Find where the given text appears and provide that cell's center as (x, y) coordinate. 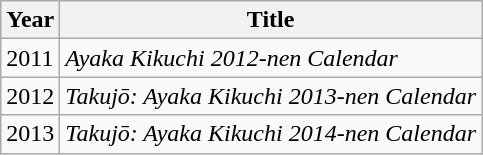
Year (30, 20)
2012 (30, 96)
2011 (30, 58)
Title (271, 20)
Takujō: Ayaka Kikuchi 2013-nen Calendar (271, 96)
2013 (30, 134)
Ayaka Kikuchi 2012-nen Calendar (271, 58)
Takujō: Ayaka Kikuchi 2014-nen Calendar (271, 134)
